Extract the [X, Y] coordinate from the center of the cell holding the provided text.  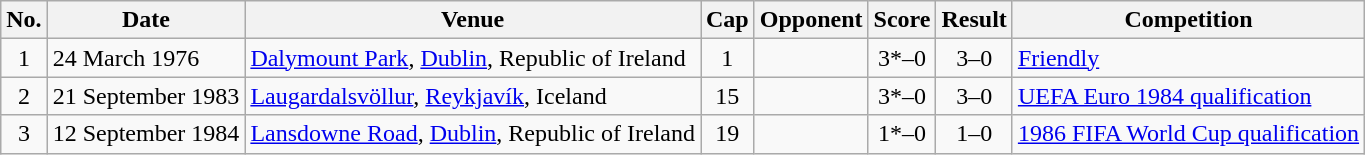
15 [727, 96]
24 March 1976 [146, 58]
1–0 [974, 134]
Date [146, 20]
1986 FIFA World Cup qualification [1188, 134]
Competition [1188, 20]
Laugardalsvöllur, Reykjavík, Iceland [473, 96]
19 [727, 134]
Lansdowne Road, Dublin, Republic of Ireland [473, 134]
Result [974, 20]
Venue [473, 20]
1*–0 [902, 134]
2 [24, 96]
21 September 1983 [146, 96]
12 September 1984 [146, 134]
No. [24, 20]
UEFA Euro 1984 qualification [1188, 96]
Cap [727, 20]
Opponent [811, 20]
Friendly [1188, 58]
3 [24, 134]
Dalymount Park, Dublin, Republic of Ireland [473, 58]
Score [902, 20]
